From the cell containing the given text, extract its center point as [X, Y] coordinate. 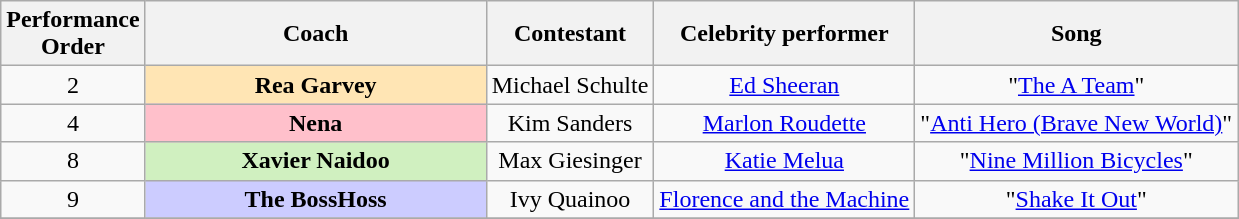
Florence and the Machine [784, 199]
Rea Garvey [316, 85]
"Anti Hero (Brave New World)" [1076, 123]
Contestant [570, 34]
2 [73, 85]
Xavier Naidoo [316, 161]
Song [1076, 34]
The BossHoss [316, 199]
Coach [316, 34]
9 [73, 199]
Kim Sanders [570, 123]
"The A Team" [1076, 85]
Ed Sheeran [784, 85]
Ivy Quainoo [570, 199]
Michael Schulte [570, 85]
Celebrity performer [784, 34]
"Shake It Out" [1076, 199]
"Nine Million Bicycles" [1076, 161]
Performance Order [73, 34]
Max Giesinger [570, 161]
Nena [316, 123]
Marlon Roudette [784, 123]
8 [73, 161]
Katie Melua [784, 161]
4 [73, 123]
